Output the (X, Y) coordinate of the center of the cell containing the given text.  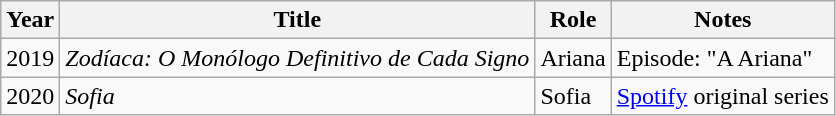
Role (573, 20)
Zodíaca: O Monólogo Definitivo de Cada Signo (298, 58)
Episode: "A Ariana" (722, 58)
2020 (30, 96)
2019 (30, 58)
Spotify original series (722, 96)
Ariana (573, 58)
Title (298, 20)
Notes (722, 20)
Year (30, 20)
